Identify which cell holds the provided text, then report its (X, Y) central coordinate. 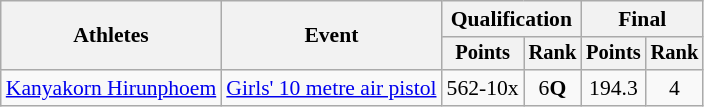
Final (642, 19)
Athletes (112, 36)
562-10x (483, 88)
Girls' 10 metre air pistol (331, 88)
Qualification (512, 19)
4 (675, 88)
Event (331, 36)
6Q (553, 88)
194.3 (613, 88)
Kanyakorn Hirunphoem (112, 88)
